Extract the [x, y] coordinate from the center of the cell holding the provided text.  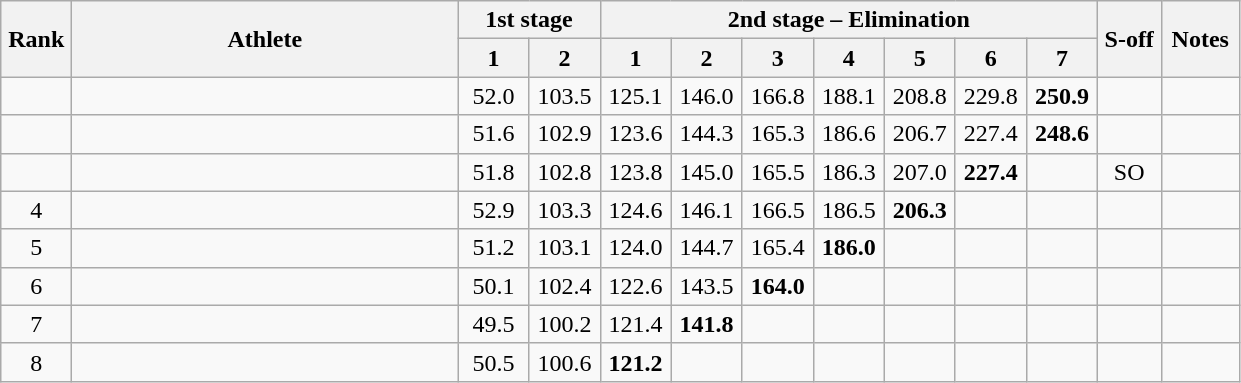
50.1 [494, 286]
229.8 [990, 96]
146.0 [706, 96]
144.3 [706, 134]
250.9 [1062, 96]
186.3 [848, 172]
121.4 [636, 324]
Athlete [265, 39]
186.6 [848, 134]
124.0 [636, 248]
206.7 [920, 134]
102.8 [564, 172]
S-off [1129, 39]
2nd stage – Elimination [848, 20]
186.5 [848, 210]
208.8 [920, 96]
165.4 [778, 248]
248.6 [1062, 134]
1st stage [529, 20]
146.1 [706, 210]
188.1 [848, 96]
207.0 [920, 172]
144.7 [706, 248]
8 [36, 362]
103.3 [564, 210]
141.8 [706, 324]
166.5 [778, 210]
100.6 [564, 362]
Rank [36, 39]
103.5 [564, 96]
145.0 [706, 172]
51.8 [494, 172]
50.5 [494, 362]
164.0 [778, 286]
51.6 [494, 134]
52.0 [494, 96]
165.3 [778, 134]
102.9 [564, 134]
143.5 [706, 286]
206.3 [920, 210]
SO [1129, 172]
3 [778, 58]
103.1 [564, 248]
123.8 [636, 172]
52.9 [494, 210]
102.4 [564, 286]
121.2 [636, 362]
Notes [1200, 39]
166.8 [778, 96]
49.5 [494, 324]
123.6 [636, 134]
51.2 [494, 248]
100.2 [564, 324]
186.0 [848, 248]
165.5 [778, 172]
125.1 [636, 96]
124.6 [636, 210]
122.6 [636, 286]
